Extract the [x, y] coordinate from the center of the cell holding the provided text.  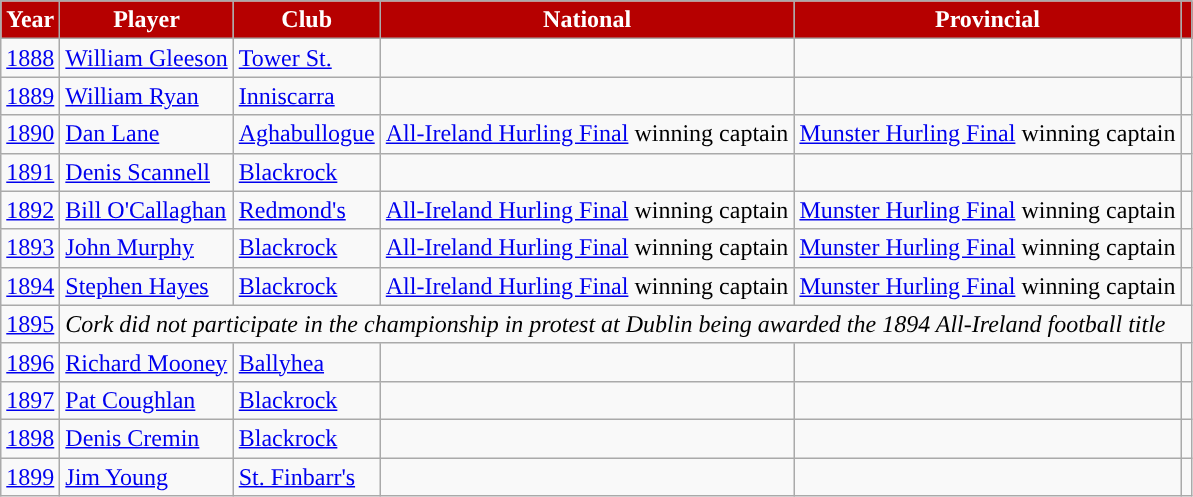
1893 [30, 248]
1888 [30, 58]
Aghabullogue [306, 134]
Year [30, 20]
1899 [30, 477]
National [587, 20]
Club [306, 20]
Dan Lane [146, 134]
William Ryan [146, 96]
Redmond's [306, 210]
Player [146, 20]
1897 [30, 400]
Denis Scannell [146, 172]
1892 [30, 210]
Tower St. [306, 58]
Jim Young [146, 477]
1889 [30, 96]
St. Finbarr's [306, 477]
Bill O'Callaghan [146, 210]
1891 [30, 172]
Pat Coughlan [146, 400]
William Gleeson [146, 58]
1894 [30, 286]
Denis Cremin [146, 438]
Ballyhea [306, 362]
1890 [30, 134]
Cork did not participate in the championship in protest at Dublin being awarded the 1894 All-Ireland football title [626, 324]
1898 [30, 438]
1896 [30, 362]
Inniscarra [306, 96]
Richard Mooney [146, 362]
Provincial [988, 20]
1895 [30, 324]
Stephen Hayes [146, 286]
John Murphy [146, 248]
